Extract the (x, y) coordinate from the center of the cell holding the provided text.  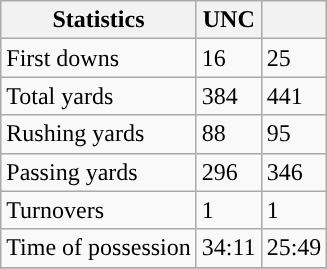
Time of possession (99, 248)
296 (228, 172)
384 (228, 96)
Rushing yards (99, 134)
346 (294, 172)
88 (228, 134)
441 (294, 96)
Passing yards (99, 172)
34:11 (228, 248)
Statistics (99, 20)
25 (294, 58)
25:49 (294, 248)
16 (228, 58)
95 (294, 134)
Turnovers (99, 210)
UNC (228, 20)
First downs (99, 58)
Total yards (99, 96)
